Identify which cell holds the provided text, then report its (x, y) central coordinate. 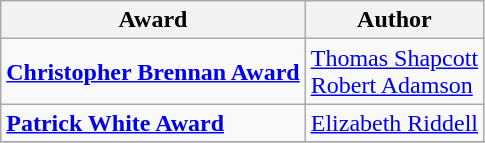
Elizabeth Riddell (394, 123)
Thomas ShapcottRobert Adamson (394, 72)
Patrick White Award (153, 123)
Christopher Brennan Award (153, 72)
Award (153, 20)
Author (394, 20)
